For the text-containing cell, return its midpoint in (x, y) coordinate format. 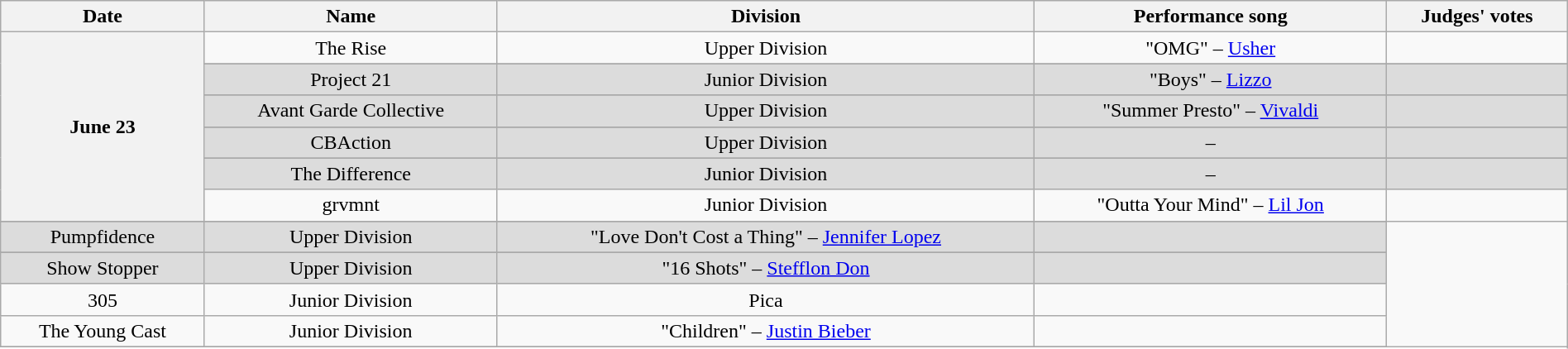
Name (351, 17)
"Love Don't Cost a Thing" – Jennifer Lopez (766, 237)
"Outta Your Mind" – Lil Jon (1211, 205)
"16 Shots" – Stefflon Don (766, 268)
Judges' votes (1477, 17)
Performance song (1211, 17)
"Children" – Justin Bieber (766, 331)
Show Stopper (103, 268)
Division (766, 17)
"OMG" – Usher (1211, 48)
The Young Cast (103, 331)
Pica (766, 299)
CBAction (351, 142)
grvmnt (351, 205)
The Difference (351, 174)
The Rise (351, 48)
Avant Garde Collective (351, 111)
"Boys" – Lizzo (1211, 79)
305 (103, 299)
Date (103, 17)
June 23 (103, 127)
Pumpfidence (103, 237)
"Summer Presto" – Vivaldi (1211, 111)
Project 21 (351, 79)
